Pinpoint the cell where the given text exists, returning its (X, Y) midpoint coordinate. 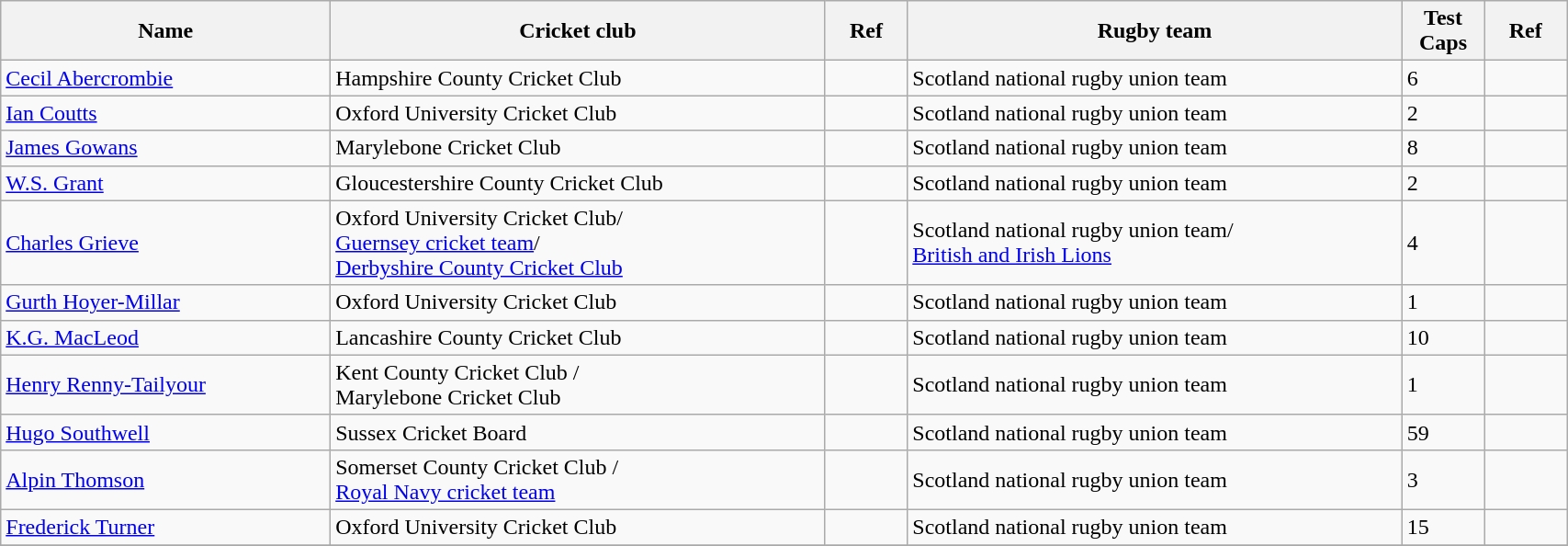
Henry Renny-Tailyour (165, 384)
10 (1443, 337)
Test Caps (1443, 31)
Cecil Abercrombie (165, 78)
15 (1443, 527)
Cricket club (578, 31)
Name (165, 31)
Marylebone Cricket Club (578, 148)
Gloucestershire County Cricket Club (578, 183)
Hampshire County Cricket Club (578, 78)
Rugby team (1155, 31)
Somerset County Cricket Club / Royal Navy cricket team (578, 480)
Alpin Thomson (165, 480)
James Gowans (165, 148)
Kent County Cricket Club / Marylebone Cricket Club (578, 384)
K.G. MacLeod (165, 337)
Oxford University Cricket Club/Guernsey cricket team/Derbyshire County Cricket Club (578, 243)
Gurth Hoyer-Millar (165, 302)
Charles Grieve (165, 243)
Sussex Cricket Board (578, 432)
Frederick Turner (165, 527)
6 (1443, 78)
59 (1443, 432)
4 (1443, 243)
Scotland national rugby union team/British and Irish Lions (1155, 243)
Hugo Southwell (165, 432)
8 (1443, 148)
3 (1443, 480)
Ian Coutts (165, 113)
Lancashire County Cricket Club (578, 337)
W.S. Grant (165, 183)
